Output the (x, y) coordinate of the center of the cell containing the given text.  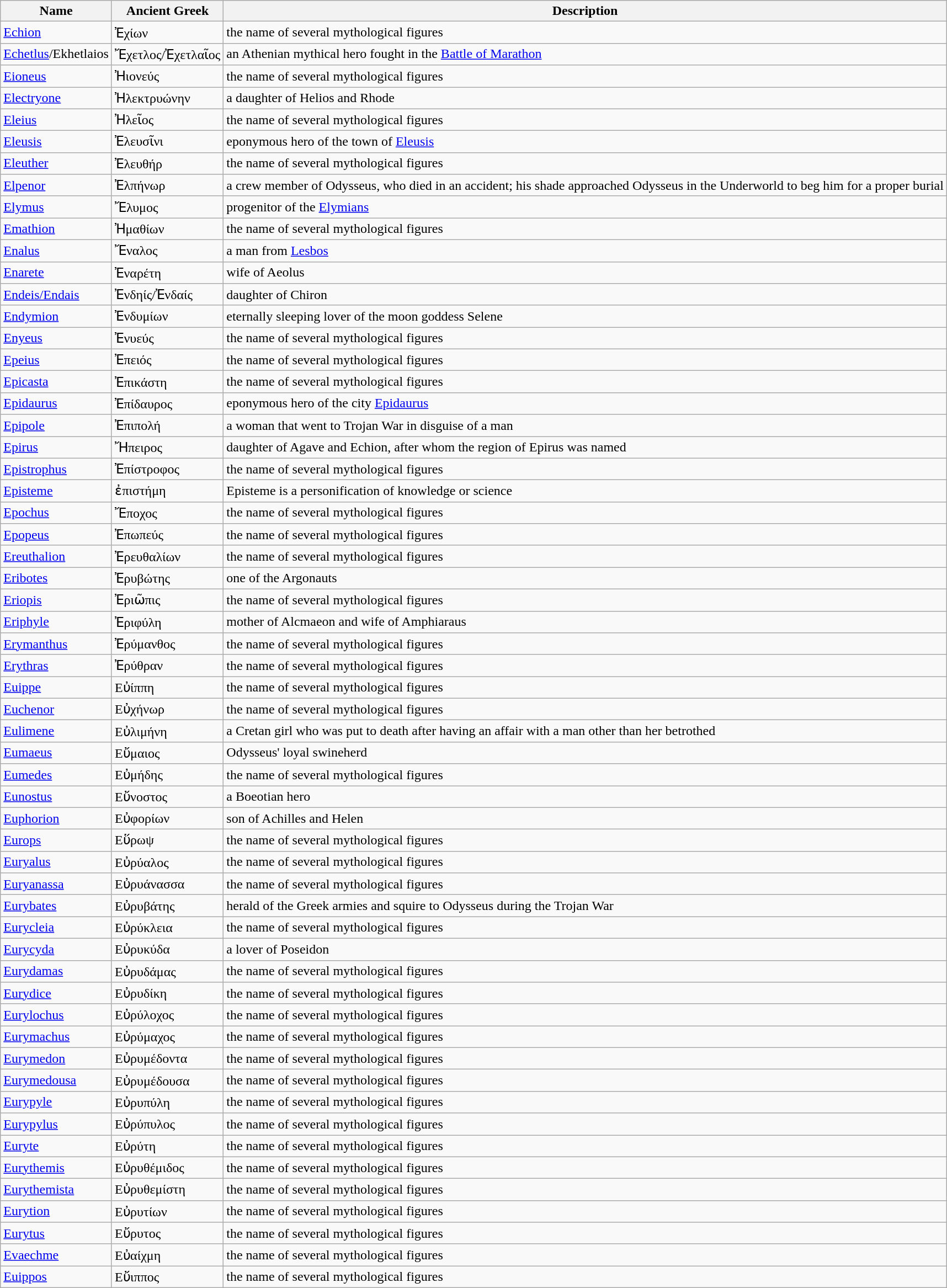
Europs (56, 840)
Εὐρύκλεια (167, 928)
Echion (56, 33)
Erymanthus (56, 644)
progenitor of the Elymians (585, 207)
Ἐνυεύς (167, 338)
Eurymachus (56, 1037)
Evaechme (56, 1255)
Epeius (56, 360)
Episteme (56, 491)
Eriphyle (56, 622)
Eurythemista (56, 1190)
Euchenor (56, 709)
Εὐρυθεμίστη (167, 1190)
Ἐλευθήρ (167, 163)
eponymous hero of the town of Eleusis (585, 142)
daughter of Chiron (585, 295)
Odysseus' loyal swineherd (585, 753)
Eulimene (56, 731)
Epidaurus (56, 403)
Erythras (56, 666)
Εὐρυδάμας (167, 971)
Εὕρωψ (167, 840)
Εὐρυθέμιδος (167, 1168)
a woman that went to Trojan War in disguise of a man (585, 425)
Εὐρυμέδοντα (167, 1058)
Eriopis (56, 600)
Εὐρυδίκη (167, 993)
Εὐρύμαχος (167, 1037)
Ἐριφύλη (167, 622)
Ἐριῶπις (167, 600)
Εὐρυάνασσα (167, 884)
Enalus (56, 251)
Enarete (56, 273)
Eumedes (56, 775)
a Boeotian hero (585, 797)
Eunostus (56, 797)
herald of the Greek armies and squire to Odysseus during the Trojan War (585, 906)
Eleius (56, 120)
Epicasta (56, 382)
Ἐλπήνωρ (167, 185)
Electryone (56, 98)
Eurydice (56, 993)
Ἐνδηίς/Ἐνδαίς (167, 295)
Εὐλιμήνη (167, 731)
Eurylochus (56, 1015)
Eumaeus (56, 753)
Eleuther (56, 163)
Elpenor (56, 185)
Ἐπικάστη (167, 382)
Eioneus (56, 76)
Ἐχίων (167, 33)
Ἐρυβώτης (167, 578)
Εὔιππος (167, 1277)
Ἐνδυμίων (167, 316)
Εὐρυκύδα (167, 949)
Εὐρυμέδουσα (167, 1081)
Eurytion (56, 1211)
Elymus (56, 207)
Ἐναρέτη (167, 273)
Emathion (56, 229)
Ancient Greek (167, 11)
Ἐλευσῖνι (167, 142)
Εὐρυβάτης (167, 906)
Eurycleia (56, 928)
Echetlus/Ekhetlaios (56, 54)
Ἔποχος (167, 513)
Epochus (56, 513)
Epopeus (56, 535)
Description (585, 11)
Ἐπίδαυρος (167, 403)
eternally sleeping lover of the moon goddess Selene (585, 316)
Ἔναλος (167, 251)
Episteme is a personification of knowledge or science (585, 491)
Eurycyda (56, 949)
Εὐρύπυλος (167, 1124)
Euippe (56, 688)
Ἠιονεύς (167, 76)
Eurypyle (56, 1102)
Eurytus (56, 1233)
Eurybates (56, 906)
Ἐπίστροφος (167, 469)
Ἔχετλος/Ἐχετλαῖος (167, 54)
Endeis/Endais (56, 295)
one of the Argonauts (585, 578)
Euphorion (56, 818)
Εὐρύλοχος (167, 1015)
Euryalus (56, 862)
daughter of Agave and Echion, after whom the region of Epirus was named (585, 447)
a crew member of Odysseus, who died in an accident; his shade approached Odysseus in the Underworld to beg him for a proper burial (585, 185)
Εὔνοστος (167, 797)
Ἠμαθίων (167, 229)
Enyeus (56, 338)
ἐπιστήμη (167, 491)
Ἐρευθαλίων (167, 556)
Ἠλεῖος (167, 120)
a lover of Poseidon (585, 949)
Ἐρύθραν (167, 666)
Εὐχήνωρ (167, 709)
Eurymedon (56, 1058)
Euippos (56, 1277)
an Athenian mythical hero fought in the Battle of Marathon (585, 54)
Εὐίππη (167, 688)
Ἐπιπολή (167, 425)
Εὔμαιος (167, 753)
a Cretan girl who was put to death after having an affair with a man other than her betrothed (585, 731)
Epirus (56, 447)
Ἤπειρος (167, 447)
Ἔλυμος (167, 207)
Eurypylus (56, 1124)
Εὐρυτίων (167, 1211)
Eribotes (56, 578)
Εὐρύτη (167, 1146)
Name (56, 11)
Euryte (56, 1146)
Endymion (56, 316)
wife of Aeolus (585, 273)
Εὐφορίων (167, 818)
Ἠλεκτρυώνην (167, 98)
Eurydamas (56, 971)
Εὐαίχμη (167, 1255)
Εὔρυτος (167, 1233)
Eurymedousa (56, 1081)
Epistrophus (56, 469)
Ereuthalion (56, 556)
Eurythemis (56, 1168)
Euryanassa (56, 884)
Εὐρύαλος (167, 862)
Ἐπειός (167, 360)
a man from Lesbos (585, 251)
Ἐπωπεύς (167, 535)
Εὐμήδης (167, 775)
a daughter of Helios and Rhode (585, 98)
Ἐρύμανθος (167, 644)
son of Achilles and Helen (585, 818)
Εὐρυπύλη (167, 1102)
Eleusis (56, 142)
mother of Alcmaeon and wife of Amphiaraus (585, 622)
eponymous hero of the city Epidaurus (585, 403)
Epipole (56, 425)
